Search for the cell housing the specified text and yield its (x, y) center coordinate. 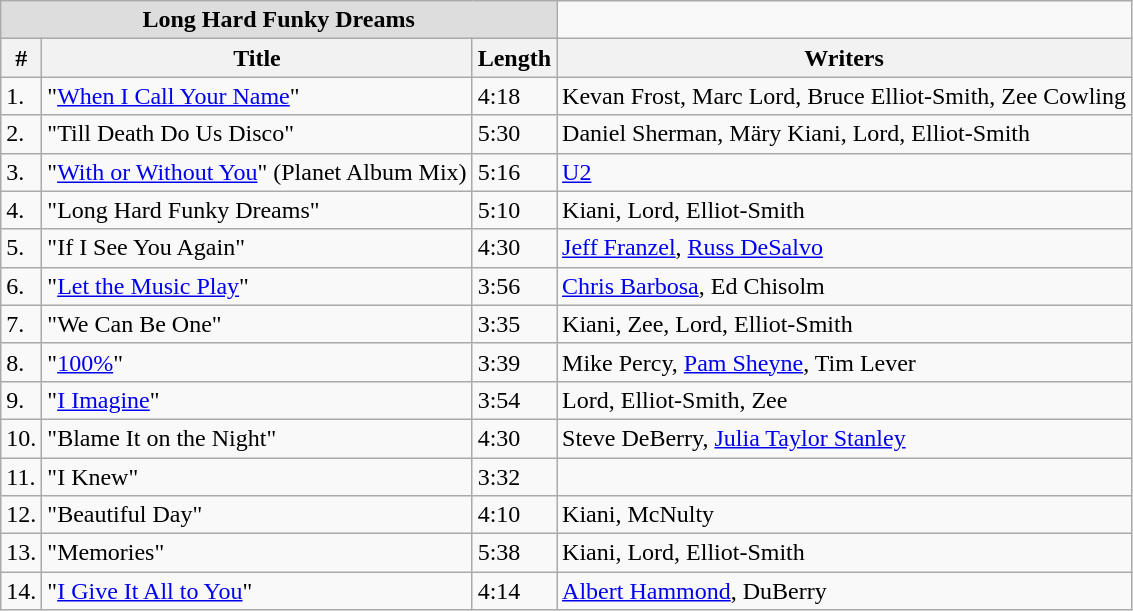
13. (22, 553)
# (22, 58)
5:30 (514, 134)
"Blame It on the Night" (257, 438)
8. (22, 362)
3:39 (514, 362)
"I Give It All to You" (257, 591)
3:32 (514, 477)
5:38 (514, 553)
5:16 (514, 172)
U2 (844, 172)
Albert Hammond, DuBerry (844, 591)
5:10 (514, 210)
"I Imagine" (257, 400)
10. (22, 438)
6. (22, 286)
14. (22, 591)
5. (22, 248)
11. (22, 477)
"If I See You Again" (257, 248)
Steve DeBerry, Julia Taylor Stanley (844, 438)
3:56 (514, 286)
"Let the Music Play" (257, 286)
Kevan Frost, Marc Lord, Bruce Elliot-Smith, Zee Cowling (844, 96)
Kiani, McNulty (844, 515)
7. (22, 324)
4:14 (514, 591)
1. (22, 96)
"When I Call Your Name" (257, 96)
4:18 (514, 96)
Kiani, Zee, Lord, Elliot-Smith (844, 324)
"Till Death Do Us Disco" (257, 134)
Long Hard Funky Dreams (279, 20)
"Beautiful Day" (257, 515)
9. (22, 400)
Lord, Elliot-Smith, Zee (844, 400)
"Memories" (257, 553)
2. (22, 134)
Writers (844, 58)
"I Knew" (257, 477)
"100%" (257, 362)
3:54 (514, 400)
"We Can Be One" (257, 324)
3:35 (514, 324)
Mike Percy, Pam Sheyne, Tim Lever (844, 362)
Title (257, 58)
"Long Hard Funky Dreams" (257, 210)
4:10 (514, 515)
4. (22, 210)
Length (514, 58)
"With or Without You" (Planet Album Mix) (257, 172)
Daniel Sherman, Märy Kiani, Lord, Elliot-Smith (844, 134)
12. (22, 515)
Chris Barbosa, Ed Chisolm (844, 286)
3. (22, 172)
Jeff Franzel, Russ DeSalvo (844, 248)
